Locate the cell with the specified text and output its (X, Y) center coordinate. 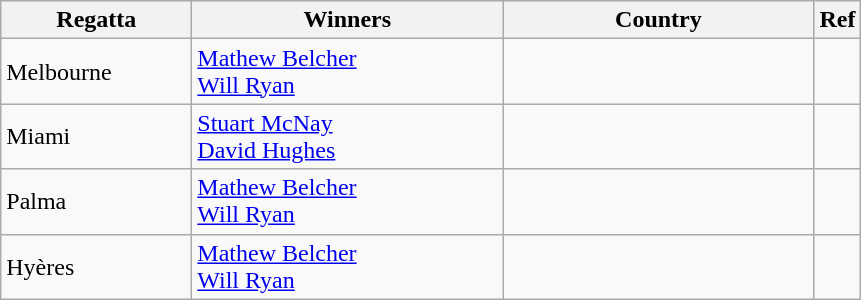
Country (658, 20)
Stuart McNayDavid Hughes (348, 136)
Winners (348, 20)
Palma (96, 202)
Ref (838, 20)
Hyères (96, 266)
Melbourne (96, 72)
Regatta (96, 20)
Miami (96, 136)
